Pinpoint the cell where the given text exists, returning its [X, Y] midpoint coordinate. 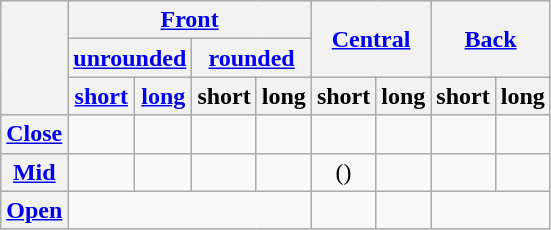
Mid [34, 172]
Open [34, 210]
() [343, 172]
rounded [252, 58]
Central [370, 39]
Front [190, 20]
Back [490, 39]
Close [34, 134]
unrounded [130, 58]
